Capture the cell that displays the provided text and extract its [X, Y] central coordinate. 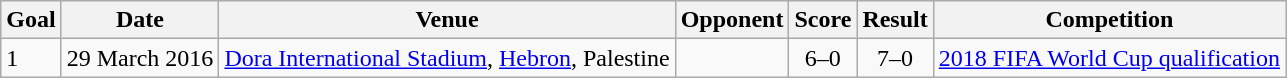
2018 FIFA World Cup qualification [1109, 58]
Score [823, 20]
Result [895, 20]
Goal [31, 20]
Date [140, 20]
6–0 [823, 58]
Dora International Stadium, Hebron, Palestine [447, 58]
Competition [1109, 20]
29 March 2016 [140, 58]
1 [31, 58]
Venue [447, 20]
7–0 [895, 58]
Opponent [732, 20]
